Capture the cell that displays the provided text and extract its [x, y] central coordinate. 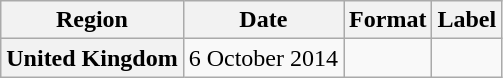
6 October 2014 [263, 58]
Format [388, 20]
Label [467, 20]
Date [263, 20]
United Kingdom [92, 58]
Region [92, 20]
